Output the [x, y] coordinate of the center of the cell containing the given text.  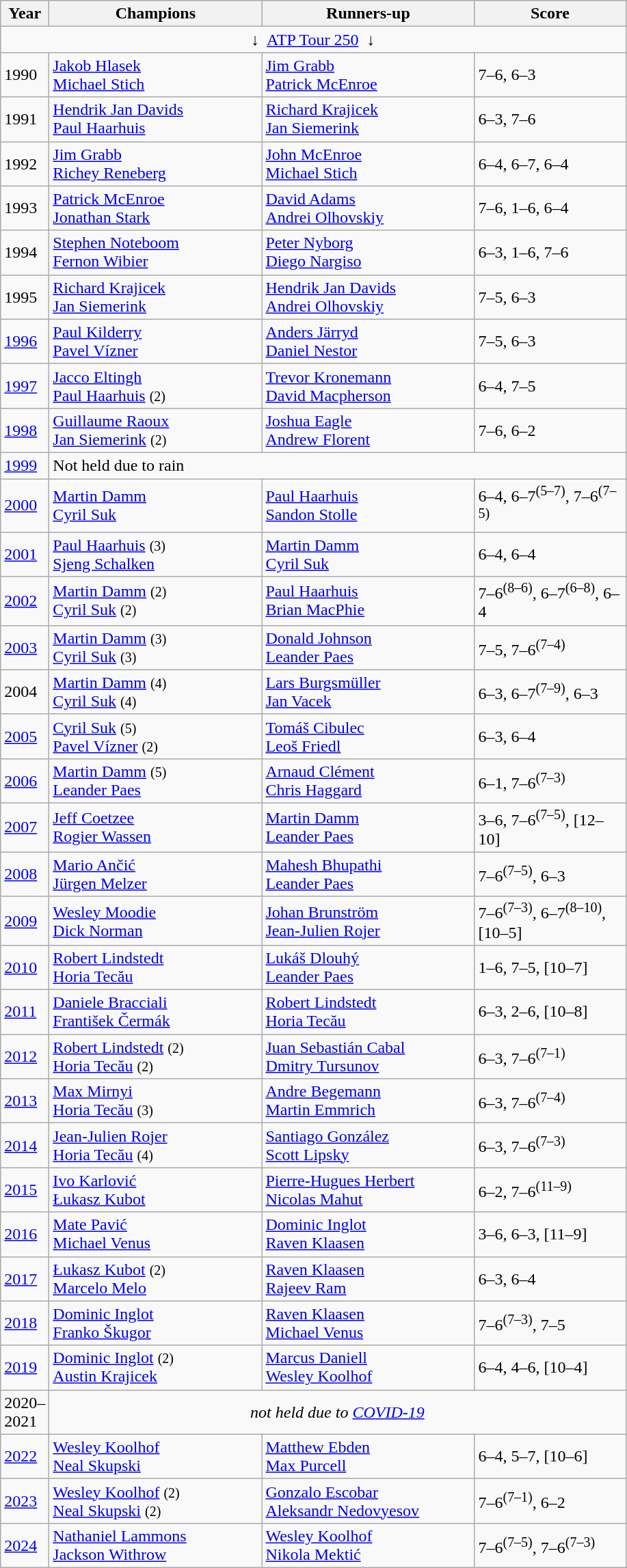
Wesley Koolhof (2) Neal Skupski (2) [156, 1500]
6–3, 7–6(7–4) [550, 1101]
Patrick McEnroe Jonathan Stark [156, 208]
Johan Brunström Jean-Julien Rojer [368, 921]
Wesley Koolhof Neal Skupski [156, 1457]
Donald Johnson Leander Paes [368, 648]
1992 [25, 164]
2006 [25, 780]
Robert Lindstedt (2) Horia Tecău (2) [156, 1056]
Lars Burgsmüller Jan Vacek [368, 691]
6–3, 2–6, [10–8] [550, 1013]
2018 [25, 1323]
1991 [25, 119]
6–4, 7–5 [550, 385]
7–6(7–3), 7–5 [550, 1323]
7–6, 1–6, 6–4 [550, 208]
6–4, 6–4 [550, 555]
2001 [25, 555]
6–4, 5–7, [10–6] [550, 1457]
1–6, 7–5, [10–7] [550, 967]
Anders Järryd Daniel Nestor [368, 342]
Jim Grabb Richey Reneberg [156, 164]
↓ ATP Tour 250 ↓ [313, 40]
Santiago González Scott Lipsky [368, 1145]
Juan Sebastián Cabal Dmitry Tursunov [368, 1056]
Paul Haarhuis (3) Sjeng Schalken [156, 555]
Guillaume Raoux Jan Siemerink (2) [156, 430]
6–3, 1–6, 7–6 [550, 253]
2004 [25, 691]
Jean-Julien Rojer Horia Tecău (4) [156, 1145]
6–3, 6–7(7–9), 6–3 [550, 691]
Martin Damm Leander Paes [368, 827]
Martin Damm (4) Cyril Suk (4) [156, 691]
2016 [25, 1234]
2007 [25, 827]
Pierre-Hugues Herbert Nicolas Mahut [368, 1190]
Mate Pavić Michael Venus [156, 1234]
Martin Damm (2) Cyril Suk (2) [156, 601]
Paul Kilderry Pavel Vízner [156, 342]
Matthew Ebden Max Purcell [368, 1457]
Score [550, 14]
Martin Damm (3) Cyril Suk (3) [156, 648]
Nathaniel Lammons Jackson Withrow [156, 1545]
2023 [25, 1500]
Dominic Inglot Raven Klaasen [368, 1234]
Not held due to rain [338, 465]
Joshua Eagle Andrew Florent [368, 430]
Mahesh Bhupathi Leander Paes [368, 875]
6–2, 7–6(11–9) [550, 1190]
2009 [25, 921]
Arnaud Clément Chris Haggard [368, 780]
Raven Klaasen Michael Venus [368, 1323]
6–1, 7–6(7–3) [550, 780]
Dominic Inglot (2) Austin Krajicek [156, 1368]
1995 [25, 297]
David Adams Andrei Olhovskiy [368, 208]
2011 [25, 1013]
Year [25, 14]
Champions [156, 14]
Dominic Inglot Franko Škugor [156, 1323]
Hendrik Jan Davids Andrei Olhovskiy [368, 297]
Ivo Karlović Łukasz Kubot [156, 1190]
2000 [25, 505]
Stephen Noteboom Fernon Wibier [156, 253]
Raven Klaasen Rajeev Ram [368, 1279]
2015 [25, 1190]
Paul Haarhuis Brian MacPhie [368, 601]
Tomáš Cibulec Leoš Friedl [368, 737]
2003 [25, 648]
2013 [25, 1101]
7–6(7–5), 6–3 [550, 875]
1993 [25, 208]
6–4, 4–6, [10–4] [550, 1368]
1996 [25, 342]
2022 [25, 1457]
2010 [25, 967]
John McEnroe Michael Stich [368, 164]
Martin Damm (5) Leander Paes [156, 780]
6–3, 7–6 [550, 119]
Paul Haarhuis Sandon Stolle [368, 505]
6–4, 6–7, 6–4 [550, 164]
2014 [25, 1145]
Cyril Suk (5) Pavel Vízner (2) [156, 737]
1999 [25, 465]
Andre Begemann Martin Emmrich [368, 1101]
6–3, 7–6(7–1) [550, 1056]
not held due to COVID-19 [338, 1412]
2005 [25, 737]
Jacco Eltingh Paul Haarhuis (2) [156, 385]
7–6(7–3), 6–7(8–10), [10–5] [550, 921]
Runners-up [368, 14]
Max Mirnyi Horia Tecău (3) [156, 1101]
Wesley Koolhof Nikola Mektić [368, 1545]
3–6, 6–3, [11–9] [550, 1234]
2019 [25, 1368]
7–5, 7–6(7–4) [550, 648]
3–6, 7–6(7–5), [12–10] [550, 827]
Łukasz Kubot (2) Marcelo Melo [156, 1279]
2012 [25, 1056]
1990 [25, 75]
2020– 2021 [25, 1412]
Jeff Coetzee Rogier Wassen [156, 827]
1994 [25, 253]
Hendrik Jan Davids Paul Haarhuis [156, 119]
2017 [25, 1279]
Jim Grabb Patrick McEnroe [368, 75]
Jakob Hlasek Michael Stich [156, 75]
6–4, 6–7(5–7), 7–6(7–5) [550, 505]
Lukáš Dlouhý Leander Paes [368, 967]
7–6(7–5), 7–6(7–3) [550, 1545]
2002 [25, 601]
7–6, 6–2 [550, 430]
Peter Nyborg Diego Nargiso [368, 253]
1998 [25, 430]
7–6(8–6), 6–7(6–8), 6–4 [550, 601]
1997 [25, 385]
7–6, 6–3 [550, 75]
Daniele Bracciali František Čermák [156, 1013]
Wesley Moodie Dick Norman [156, 921]
7–6(7–1), 6–2 [550, 1500]
2008 [25, 875]
2024 [25, 1545]
Gonzalo Escobar Aleksandr Nedovyesov [368, 1500]
Mario Ančić Jürgen Melzer [156, 875]
6–3, 7–6(7–3) [550, 1145]
Trevor Kronemann David Macpherson [368, 385]
Marcus Daniell Wesley Koolhof [368, 1368]
